Locate the cell with the specified text and output its (X, Y) center coordinate. 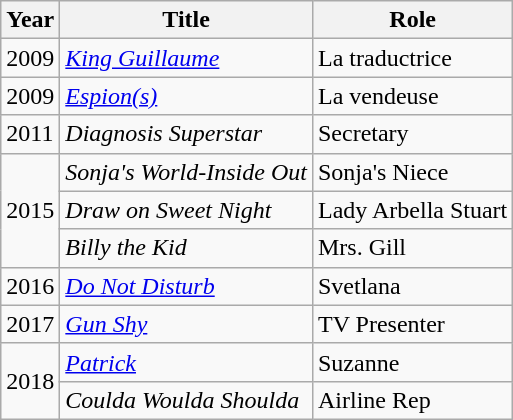
Espion(s) (186, 96)
Title (186, 20)
2017 (30, 324)
Airline Rep (412, 400)
Coulda Woulda Shoulda (186, 400)
Diagnosis Superstar (186, 134)
2011 (30, 134)
Role (412, 20)
La traductrice (412, 58)
Draw on Sweet Night (186, 210)
Sonja's Niece (412, 172)
Suzanne (412, 362)
Secretary (412, 134)
Gun Shy (186, 324)
2018 (30, 381)
Lady Arbella Stuart (412, 210)
King Guillaume (186, 58)
Billy the Kid (186, 248)
Do Not Disturb (186, 286)
2016 (30, 286)
Svetlana (412, 286)
La vendeuse (412, 96)
Patrick (186, 362)
2015 (30, 210)
Mrs. Gill (412, 248)
Year (30, 20)
TV Presenter (412, 324)
Sonja's World-Inside Out (186, 172)
